Capture the cell that displays the provided text and extract its [x, y] central coordinate. 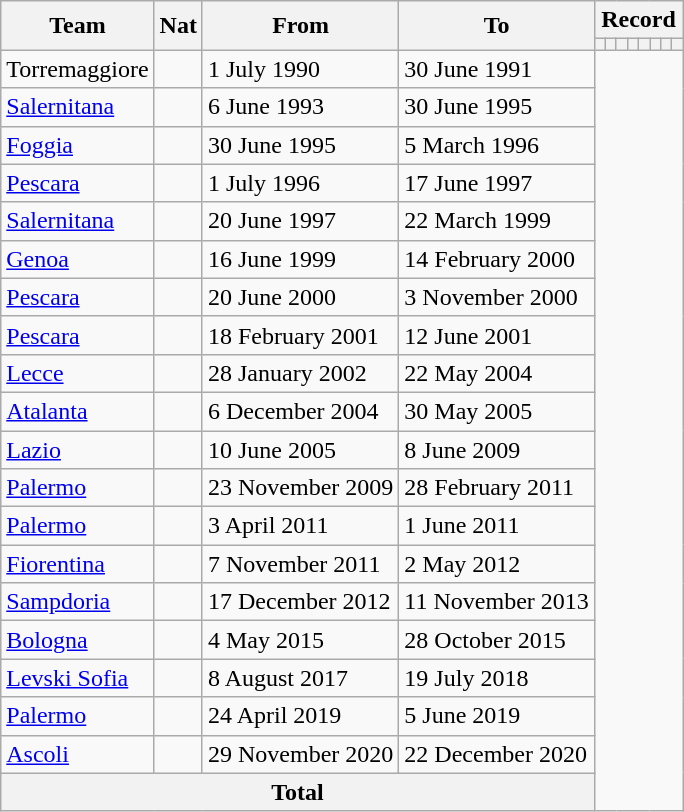
6 June 1993 [300, 107]
24 April 2019 [300, 716]
Nat [178, 26]
8 August 2017 [300, 678]
Bologna [78, 640]
Atalanta [78, 411]
28 October 2015 [496, 640]
17 December 2012 [300, 602]
23 November 2009 [300, 488]
Lecce [78, 373]
7 November 2011 [300, 564]
28 February 2011 [496, 488]
5 March 1996 [496, 145]
22 March 1999 [496, 221]
20 June 1997 [300, 221]
29 November 2020 [300, 754]
17 June 1997 [496, 183]
8 June 2009 [496, 449]
Lazio [78, 449]
Record [638, 20]
Foggia [78, 145]
Torremaggiore [78, 69]
Ascoli [78, 754]
1 July 1996 [300, 183]
14 February 2000 [496, 259]
2 May 2012 [496, 564]
22 May 2004 [496, 373]
16 June 1999 [300, 259]
12 June 2001 [496, 335]
11 November 2013 [496, 602]
28 January 2002 [300, 373]
From [300, 26]
18 February 2001 [300, 335]
Levski Sofia [78, 678]
5 June 2019 [496, 716]
Total [298, 792]
Genoa [78, 259]
Team [78, 26]
30 May 2005 [496, 411]
10 June 2005 [300, 449]
6 December 2004 [300, 411]
To [496, 26]
4 May 2015 [300, 640]
19 July 2018 [496, 678]
30 June 1991 [496, 69]
20 June 2000 [300, 297]
1 June 2011 [496, 526]
22 December 2020 [496, 754]
3 April 2011 [300, 526]
Sampdoria [78, 602]
Fiorentina [78, 564]
1 July 1990 [300, 69]
3 November 2000 [496, 297]
